Locate the cell with the specified text and output its [x, y] center coordinate. 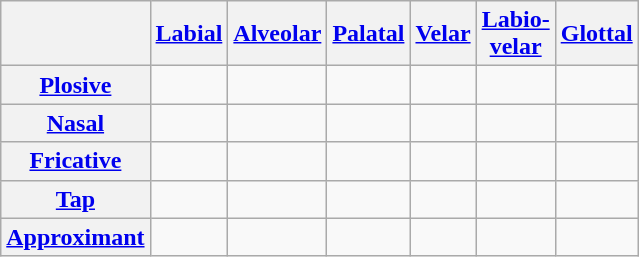
Nasal [76, 123]
Plosive [76, 85]
Labial [189, 34]
Labio-velar [516, 34]
Velar [443, 34]
Tap [76, 199]
Alveolar [278, 34]
Palatal [368, 34]
Glottal [596, 34]
Fricative [76, 161]
Approximant [76, 237]
